Pinpoint the cell where the given text exists, returning its [X, Y] midpoint coordinate. 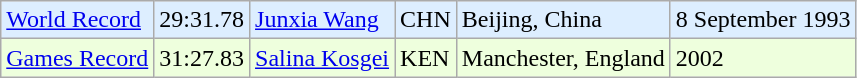
CHN [426, 20]
Manchester, England [563, 58]
World Record [78, 20]
8 September 1993 [763, 20]
31:27.83 [202, 58]
Beijing, China [563, 20]
Salina Kosgei [322, 58]
29:31.78 [202, 20]
Junxia Wang [322, 20]
KEN [426, 58]
Games Record [78, 58]
2002 [763, 58]
